Return (X, Y) of the center of cell containing provided text 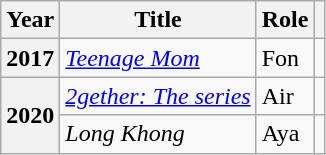
Year (30, 20)
Aya (285, 134)
Fon (285, 58)
2020 (30, 115)
Title (158, 20)
Teenage Mom (158, 58)
Long Khong (158, 134)
2gether: The series (158, 96)
2017 (30, 58)
Air (285, 96)
Role (285, 20)
